Locate the cell with the specified text and output its (x, y) center coordinate. 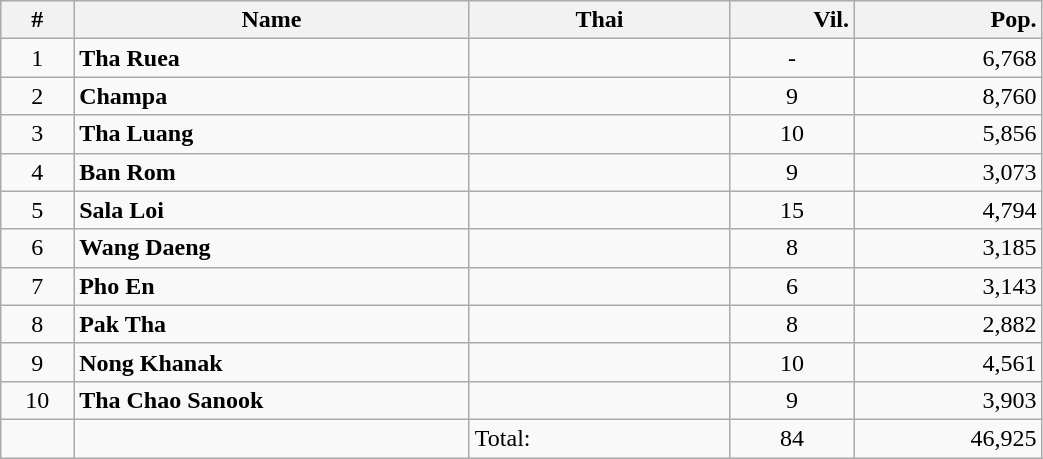
Tha Chao Sanook (272, 400)
Champa (272, 96)
- (792, 58)
Sala Loi (272, 210)
4,794 (948, 210)
2,882 (948, 324)
5 (38, 210)
Total: (599, 438)
2 (38, 96)
84 (792, 438)
Ban Rom (272, 172)
7 (38, 286)
3,143 (948, 286)
3,903 (948, 400)
Pop. (948, 20)
3,185 (948, 248)
8,760 (948, 96)
# (38, 20)
Tha Ruea (272, 58)
3 (38, 134)
4,561 (948, 362)
Nong Khanak (272, 362)
Wang Daeng (272, 248)
15 (792, 210)
1 (38, 58)
4 (38, 172)
Vil. (792, 20)
Tha Luang (272, 134)
46,925 (948, 438)
5,856 (948, 134)
Pho En (272, 286)
Name (272, 20)
3,073 (948, 172)
Pak Tha (272, 324)
Thai (599, 20)
6,768 (948, 58)
